Provide the [X, Y] coordinate of the cell's center where the given text is located.  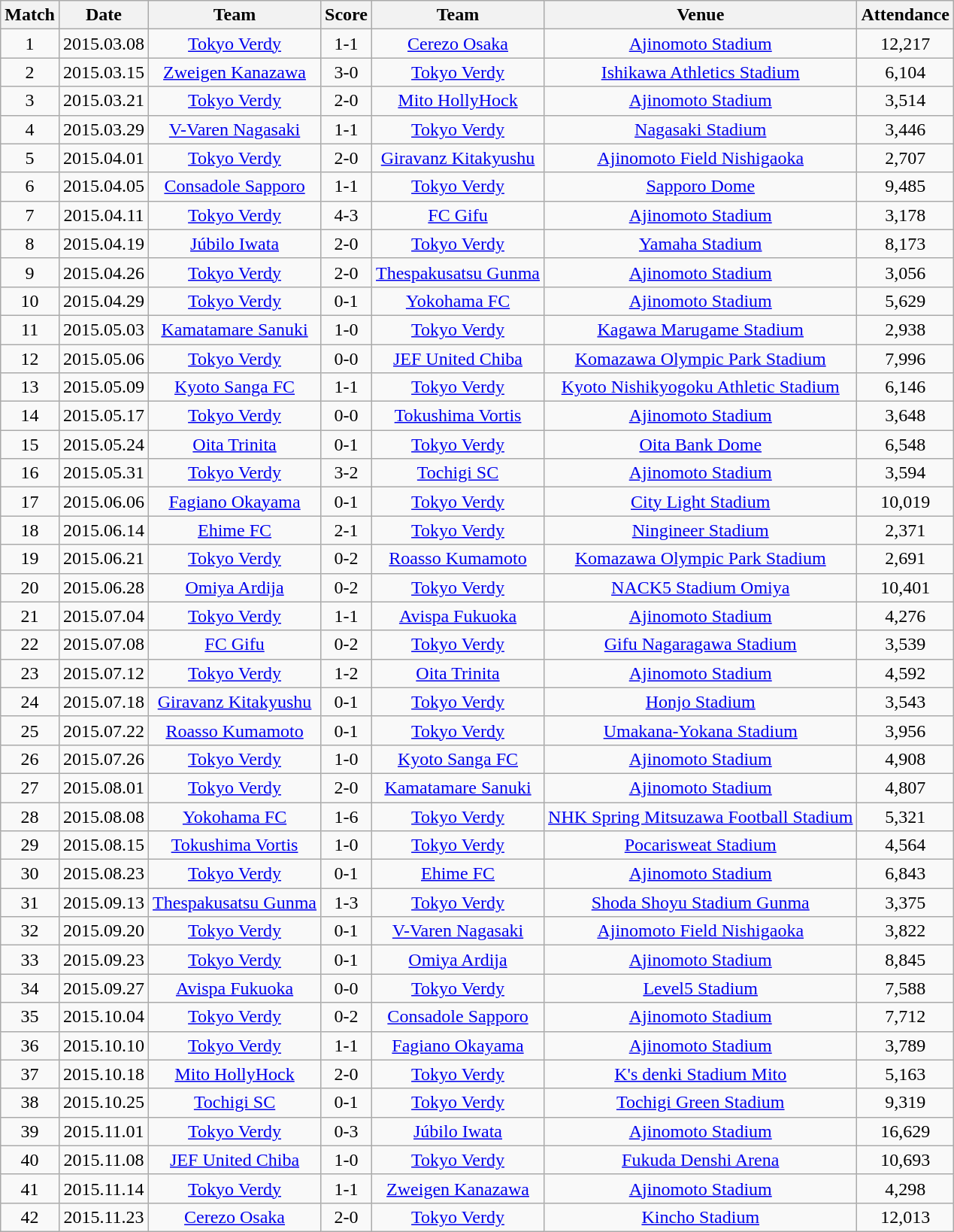
Yamaha Stadium [701, 244]
2015.06.14 [104, 530]
6,104 [905, 72]
35 [30, 1017]
5,629 [905, 301]
3,822 [905, 931]
7 [30, 215]
16,629 [905, 1131]
2015.11.14 [104, 1188]
2015.06.21 [104, 559]
2015.05.06 [104, 359]
Nagasaki Stadium [701, 129]
Tochigi Green Stadium [701, 1103]
Date [104, 15]
36 [30, 1045]
19 [30, 559]
15 [30, 445]
Match [30, 15]
2015.07.04 [104, 616]
20 [30, 587]
2,938 [905, 329]
6,146 [905, 387]
2,371 [905, 530]
4-3 [347, 215]
2015.11.08 [104, 1160]
2015.04.26 [104, 272]
2015.10.04 [104, 1017]
2015.04.01 [104, 158]
28 [30, 816]
2015.09.23 [104, 960]
2015.05.24 [104, 445]
2015.05.03 [104, 329]
2 [30, 72]
12 [30, 359]
9 [30, 272]
Kagawa Marugame Stadium [701, 329]
12,013 [905, 1217]
Honjo Stadium [701, 702]
3,539 [905, 645]
3,543 [905, 702]
3,789 [905, 1045]
K's denki Stadium Mito [701, 1074]
Fukuda Denshi Arena [701, 1160]
3,375 [905, 903]
Level5 Stadium [701, 988]
7,712 [905, 1017]
18 [30, 530]
29 [30, 845]
Gifu Nagaragawa Stadium [701, 645]
2015.09.20 [104, 931]
3-0 [347, 72]
40 [30, 1160]
4,908 [905, 759]
6,548 [905, 445]
1 [30, 44]
8 [30, 244]
3,956 [905, 730]
2015.03.15 [104, 72]
NACK5 Stadium Omiya [701, 587]
23 [30, 673]
10,693 [905, 1160]
2015.07.08 [104, 645]
Ningineer Stadium [701, 530]
8,845 [905, 960]
6,843 [905, 874]
38 [30, 1103]
2015.07.12 [104, 673]
41 [30, 1188]
1-6 [347, 816]
Kyoto Nishikyogoku Athletic Stadium [701, 387]
22 [30, 645]
3,056 [905, 272]
10,019 [905, 502]
7,996 [905, 359]
NHK Spring Mitsuzawa Football Stadium [701, 816]
2015.10.25 [104, 1103]
31 [30, 903]
10,401 [905, 587]
4,298 [905, 1188]
5 [30, 158]
Kincho Stadium [701, 1217]
Sapporo Dome [701, 187]
2015.11.23 [104, 1217]
Attendance [905, 15]
33 [30, 960]
39 [30, 1131]
6 [30, 187]
32 [30, 931]
4,564 [905, 845]
3,178 [905, 215]
2015.05.09 [104, 387]
16 [30, 473]
37 [30, 1074]
2015.10.10 [104, 1045]
Venue [701, 15]
3,514 [905, 101]
2015.08.08 [104, 816]
8,173 [905, 244]
2015.07.22 [104, 730]
1-3 [347, 903]
17 [30, 502]
2015.04.11 [104, 215]
2015.07.26 [104, 759]
2015.05.31 [104, 473]
2015.04.29 [104, 301]
2,691 [905, 559]
1-2 [347, 673]
4 [30, 129]
2015.05.17 [104, 416]
24 [30, 702]
42 [30, 1217]
2015.06.28 [104, 587]
21 [30, 616]
14 [30, 416]
11 [30, 329]
2015.06.06 [104, 502]
3,594 [905, 473]
2015.09.13 [104, 903]
Oita Bank Dome [701, 445]
Shoda Shoyu Stadium Gunma [701, 903]
2015.03.29 [104, 129]
3-2 [347, 473]
2015.08.15 [104, 845]
3,648 [905, 416]
2015.07.18 [104, 702]
2015.11.01 [104, 1131]
2,707 [905, 158]
4,807 [905, 787]
2015.04.05 [104, 187]
2-1 [347, 530]
3 [30, 101]
0-3 [347, 1131]
2015.03.08 [104, 44]
34 [30, 988]
City Light Stadium [701, 502]
10 [30, 301]
2015.08.01 [104, 787]
9,319 [905, 1103]
25 [30, 730]
2015.08.23 [104, 874]
4,592 [905, 673]
Score [347, 15]
13 [30, 387]
Ishikawa Athletics Stadium [701, 72]
5,321 [905, 816]
2015.10.18 [104, 1074]
5,163 [905, 1074]
Pocarisweat Stadium [701, 845]
2015.04.19 [104, 244]
Umakana-Yokana Stadium [701, 730]
12,217 [905, 44]
3,446 [905, 129]
7,588 [905, 988]
26 [30, 759]
2015.03.21 [104, 101]
4,276 [905, 616]
27 [30, 787]
2015.09.27 [104, 988]
9,485 [905, 187]
30 [30, 874]
